Return [x, y] of the center of cell containing provided text 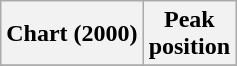
Chart (2000) [72, 34]
Peakposition [189, 34]
